From the cell containing the given text, extract its center point as [x, y] coordinate. 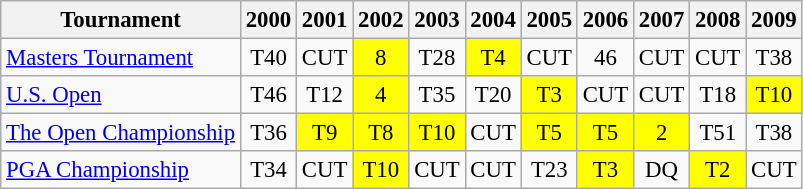
Masters Tournament [121, 58]
2004 [493, 20]
T28 [437, 58]
T40 [268, 58]
T12 [325, 95]
DQ [661, 170]
T34 [268, 170]
2008 [718, 20]
2001 [325, 20]
46 [605, 58]
T36 [268, 133]
2005 [549, 20]
2009 [774, 20]
T51 [718, 133]
T9 [325, 133]
2007 [661, 20]
The Open Championship [121, 133]
T20 [493, 95]
T46 [268, 95]
PGA Championship [121, 170]
T23 [549, 170]
2 [661, 133]
4 [381, 95]
2006 [605, 20]
T4 [493, 58]
Tournament [121, 20]
T18 [718, 95]
U.S. Open [121, 95]
8 [381, 58]
T8 [381, 133]
2003 [437, 20]
T2 [718, 170]
2000 [268, 20]
2002 [381, 20]
T35 [437, 95]
